Search for the cell housing the specified text and yield its (X, Y) center coordinate. 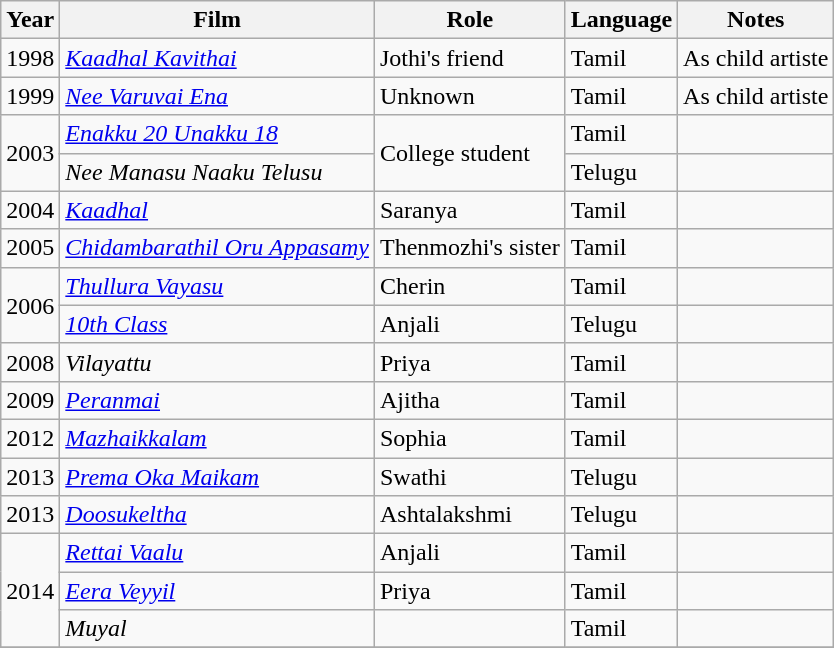
Saranya (470, 210)
Notes (756, 20)
Ashtalakshmi (470, 515)
Ajitha (470, 400)
1999 (30, 96)
Jothi's friend (470, 58)
Thullura Vayasu (218, 286)
Role (470, 20)
2005 (30, 248)
Prema Oka Maikam (218, 477)
Vilayattu (218, 362)
2006 (30, 305)
10th Class (218, 324)
Muyal (218, 629)
2012 (30, 438)
Film (218, 20)
Kaadhal Kavithai (218, 58)
2009 (30, 400)
Swathi (470, 477)
Doosukeltha (218, 515)
Cherin (470, 286)
Eera Veyyil (218, 591)
2008 (30, 362)
1998 (30, 58)
Unknown (470, 96)
Peranmai (218, 400)
Mazhaikkalam (218, 438)
Chidambarathil Oru Appasamy (218, 248)
2004 (30, 210)
Sophia (470, 438)
Nee Manasu Naaku Telusu (218, 172)
Rettai Vaalu (218, 553)
Year (30, 20)
Kaadhal (218, 210)
2014 (30, 591)
Enakku 20 Unakku 18 (218, 134)
Thenmozhi's sister (470, 248)
2003 (30, 153)
Language (621, 20)
College student (470, 153)
Nee Varuvai Ena (218, 96)
